Provide the (x, y) coordinate of the cell's center where the given text is located.  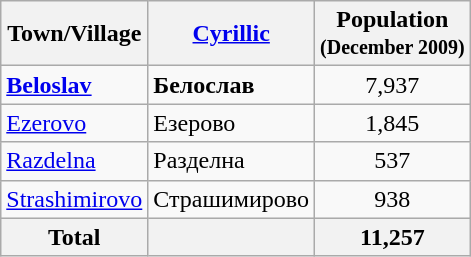
Strashimirovo (74, 199)
11,257 (393, 237)
Разделна (232, 161)
Town/Village (74, 34)
Population(December 2009) (393, 34)
537 (393, 161)
Ezerovo (74, 123)
Razdelna (74, 161)
Total (74, 237)
Cyrillic (232, 34)
7,937 (393, 85)
1,845 (393, 123)
938 (393, 199)
Beloslav (74, 85)
Белослав (232, 85)
Страшимирово (232, 199)
Езерово (232, 123)
